Locate the cell with the specified text and output its [x, y] center coordinate. 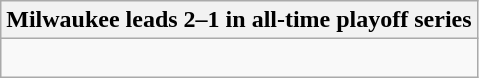
Milwaukee leads 2–1 in all-time playoff series [239, 20]
